Search for the cell housing the specified text and yield its (X, Y) center coordinate. 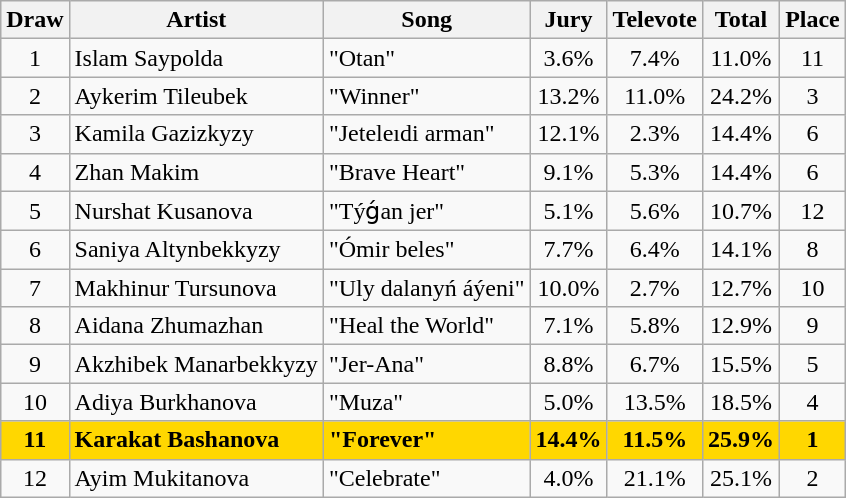
2.7% (654, 288)
12.1% (568, 134)
"Forever" (426, 440)
Jury (568, 20)
Islam Saypolda (196, 58)
"Celebrate" (426, 478)
Song (426, 20)
24.2% (742, 96)
Aykerim Tileubek (196, 96)
"Týǵan jer" (426, 211)
5.0% (568, 402)
"Brave Heart" (426, 172)
"Uly dalanyń áýeni" (426, 288)
8.8% (568, 364)
Makhinur Tursunova (196, 288)
Adiya Burkhanova (196, 402)
5.6% (654, 211)
Draw (35, 20)
Nurshat Kusanova (196, 211)
Karakat Bashanova (196, 440)
5.8% (654, 326)
6.4% (654, 250)
7.7% (568, 250)
"Muza" (426, 402)
5.3% (654, 172)
"Jer-Ana" (426, 364)
Televote (654, 20)
Kamila Gazizkyzy (196, 134)
Ayim Mukitanova (196, 478)
11.5% (654, 440)
18.5% (742, 402)
2.3% (654, 134)
13.2% (568, 96)
6.7% (654, 364)
Akzhibek Manarbekkyzy (196, 364)
3.6% (568, 58)
4.0% (568, 478)
"Heal the World" (426, 326)
7.4% (654, 58)
Zhan Makim (196, 172)
Artist (196, 20)
10.0% (568, 288)
21.1% (654, 478)
13.5% (654, 402)
9.1% (568, 172)
"Winner" (426, 96)
"Otan" (426, 58)
25.1% (742, 478)
14.1% (742, 250)
5.1% (568, 211)
Total (742, 20)
"Ómir beles" (426, 250)
25.9% (742, 440)
Saniya Altynbekkyzy (196, 250)
7.1% (568, 326)
Place (813, 20)
10.7% (742, 211)
15.5% (742, 364)
7 (35, 288)
12.9% (742, 326)
Aidana Zhumazhan (196, 326)
"Jeteleıdi arman" (426, 134)
12.7% (742, 288)
